Determine the (X, Y) coordinate at the center of the cell enclosing the given text.  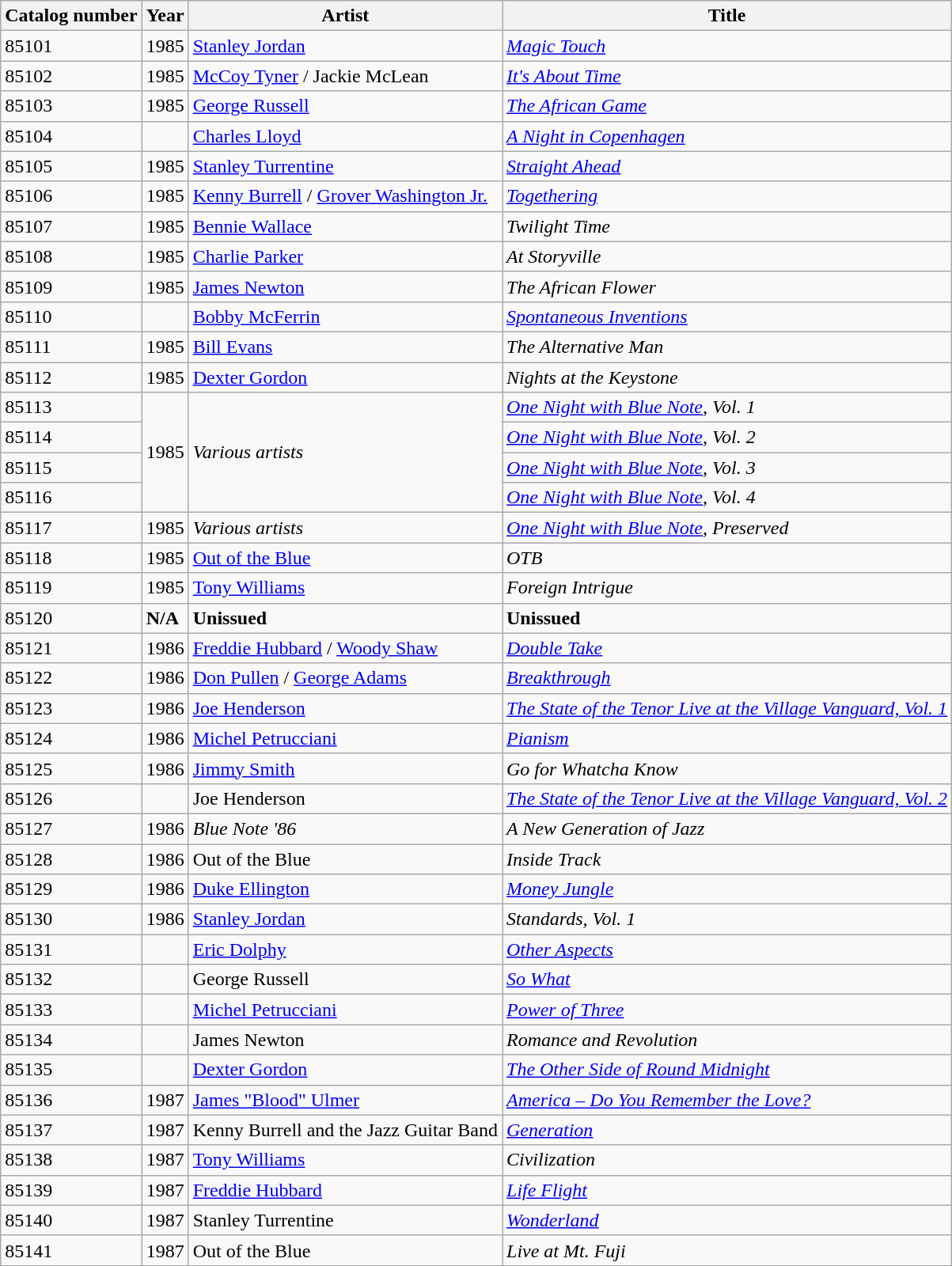
Magic Touch (726, 46)
Nights at the Keystone (726, 377)
The African Game (726, 106)
The Alternative Man (726, 347)
The State of the Tenor Live at the Village Vanguard, Vol. 1 (726, 708)
85127 (71, 828)
Kenny Burrell / Grover Washington Jr. (345, 196)
85120 (71, 618)
The Other Side of Round Midnight (726, 1070)
Civilization (726, 1160)
Go for Whatcha Know (726, 768)
85128 (71, 859)
One Night with Blue Note, Preserved (726, 528)
Money Jungle (726, 889)
85133 (71, 1010)
Inside Track (726, 859)
85134 (71, 1040)
Double Take (726, 648)
Power of Three (726, 1010)
85114 (71, 438)
Charles Lloyd (345, 136)
Straight Ahead (726, 166)
85117 (71, 528)
Twilight Time (726, 226)
Pianism (726, 738)
So What (726, 980)
Foreign Intrigue (726, 588)
Blue Note '86 (345, 828)
A New Generation of Jazz (726, 828)
85110 (71, 316)
85105 (71, 166)
America – Do You Remember the Love? (726, 1100)
Generation (726, 1130)
The State of the Tenor Live at the Village Vanguard, Vol. 2 (726, 798)
Togethering (726, 196)
85101 (71, 46)
85103 (71, 106)
At Storyville (726, 256)
85106 (71, 196)
85139 (71, 1190)
Eric Dolphy (345, 949)
One Night with Blue Note, Vol. 1 (726, 407)
85111 (71, 347)
One Night with Blue Note, Vol. 2 (726, 438)
85137 (71, 1130)
Freddie Hubbard (345, 1190)
Breakthrough (726, 678)
Duke Ellington (345, 889)
Spontaneous Inventions (726, 316)
85129 (71, 889)
Romance and Revolution (726, 1040)
Bennie Wallace (345, 226)
85131 (71, 949)
Year (165, 16)
Standards, Vol. 1 (726, 919)
85108 (71, 256)
85132 (71, 980)
One Night with Blue Note, Vol. 4 (726, 498)
85109 (71, 286)
Title (726, 16)
85104 (71, 136)
85136 (71, 1100)
85123 (71, 708)
Kenny Burrell and the Jazz Guitar Band (345, 1130)
Other Aspects (726, 949)
85140 (71, 1220)
Charlie Parker (345, 256)
85102 (71, 76)
85119 (71, 588)
85113 (71, 407)
It's About Time (726, 76)
85112 (71, 377)
85115 (71, 468)
McCoy Tyner / Jackie McLean (345, 76)
Jimmy Smith (345, 768)
85138 (71, 1160)
N/A (165, 618)
85116 (71, 498)
Wonderland (726, 1220)
85124 (71, 738)
Bobby McFerrin (345, 316)
85122 (71, 678)
Catalog number (71, 16)
Life Flight (726, 1190)
Live at Mt. Fuji (726, 1250)
Bill Evans (345, 347)
85118 (71, 558)
85121 (71, 648)
A Night in Copenhagen (726, 136)
Don Pullen / George Adams (345, 678)
85135 (71, 1070)
OTB (726, 558)
85125 (71, 768)
One Night with Blue Note, Vol. 3 (726, 468)
James "Blood" Ulmer (345, 1100)
85126 (71, 798)
Freddie Hubbard / Woody Shaw (345, 648)
85141 (71, 1250)
The African Flower (726, 286)
85107 (71, 226)
85130 (71, 919)
Artist (345, 16)
